Search for the cell housing the specified text and yield its [x, y] center coordinate. 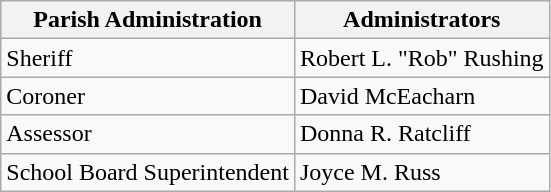
Joyce M. Russ [422, 172]
Coroner [148, 96]
Assessor [148, 134]
Sheriff [148, 58]
Robert L. "Rob" Rushing [422, 58]
Donna R. Ratcliff [422, 134]
Parish Administration [148, 20]
School Board Superintendent [148, 172]
David McEacharn [422, 96]
Administrators [422, 20]
